Detect which cell encompasses the target text, then output its [x, y] center coordinate. 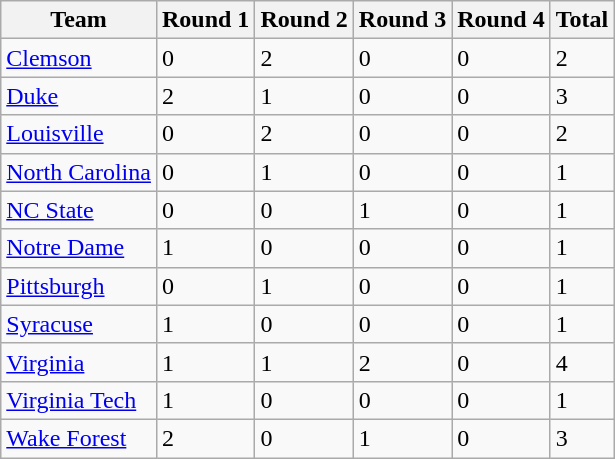
Round 4 [501, 20]
Duke [79, 96]
Total [582, 20]
Syracuse [79, 324]
Clemson [79, 58]
Virginia Tech [79, 400]
Round 1 [205, 20]
4 [582, 362]
Team [79, 20]
Round 2 [304, 20]
Louisville [79, 134]
North Carolina [79, 172]
Virginia [79, 362]
Wake Forest [79, 438]
Round 3 [402, 20]
NC State [79, 210]
Notre Dame [79, 248]
Pittsburgh [79, 286]
